Capture the cell that displays the provided text and extract its [X, Y] central coordinate. 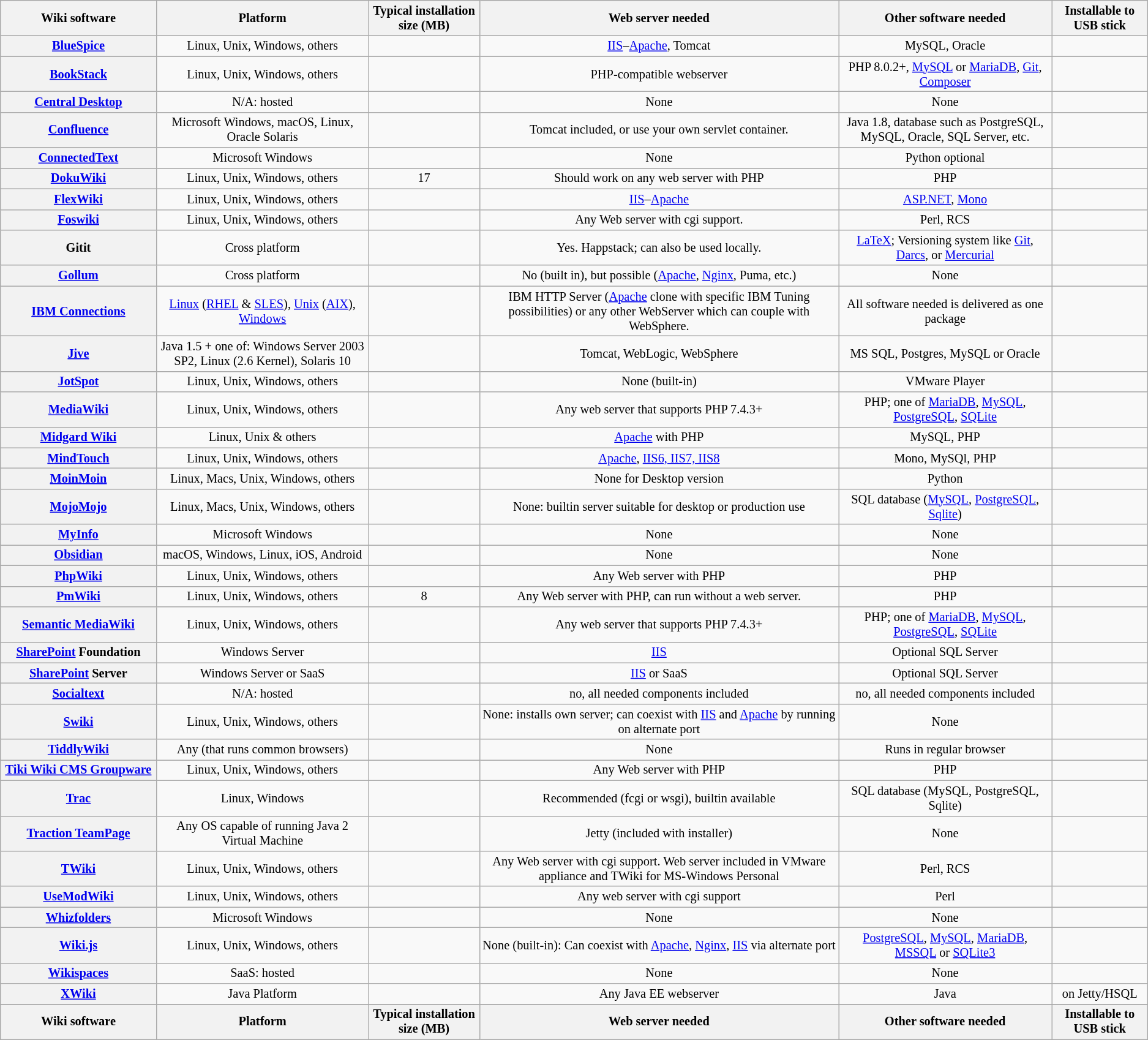
Any OS capable of running Java 2 Virtual Machine [262, 834]
Linux (RHEL & SLES), Unix (AIX), Windows [262, 311]
Runs in regular browser [945, 750]
Central Desktop [78, 102]
Midgard Wiki [78, 437]
Perl [945, 897]
JotSpot [78, 382]
Wikispaces [78, 973]
macOS, Windows, Linux, iOS, Android [262, 555]
Java 1.5 + one of: Windows Server 2003 SP2, Linux (2.6 Kernel), Solaris 10 [262, 353]
SaaS: hosted [262, 973]
DokuWiki [78, 178]
Confluence [78, 130]
Gollum [78, 276]
IIS [659, 652]
Whizfolders [78, 918]
Microsoft Windows, macOS, Linux, Oracle Solaris [262, 130]
Obsidian [78, 555]
Java 1.8, database such as PostgreSQL, MySQL, Oracle, SQL Server, etc. [945, 130]
MyInfo [78, 535]
Any Java EE webserver [659, 994]
UseModWiki [78, 897]
Tiki Wiki CMS Groupware [78, 770]
Trac [78, 798]
Jetty (included with installer) [659, 834]
PmWiki [78, 597]
PHP 8.0.2+, MySQL or MariaDB, Git, Composer [945, 74]
Swiki [78, 722]
Tomcat included, or use your own servlet container. [659, 130]
MindTouch [78, 458]
Semantic MediaWiki [78, 624]
Yes. Happstack; can also be used locally. [659, 247]
Traction TeamPage [78, 834]
Foswiki [78, 220]
SharePoint Server [78, 673]
None (built-in): Can coexist with Apache, Nginx, IIS via alternate port [659, 945]
Windows Server [262, 652]
Tomcat, WebLogic, WebSphere [659, 353]
MS SQL, Postgres, MySQL or Oracle [945, 353]
Socialtext [78, 693]
Should work on any web server with PHP [659, 178]
TiddlyWiki [78, 750]
Any Web server with PHP, can run without a web server. [659, 597]
Python [945, 478]
8 [424, 597]
17 [424, 178]
VMware Player [945, 382]
IBM Connections [78, 311]
IBM HTTP Server (Apache clone with specific IBM Tuning possibilities) or any other WebServer which can couple with WebSphere. [659, 311]
PhpWiki [78, 576]
No (built in), but possible (Apache, Nginx, Puma, etc.) [659, 276]
on Jetty/HSQL [1100, 994]
None: installs own server; can coexist with IIS and Apache by running on alternate port [659, 722]
Any web server with cgi support [659, 897]
Any (that runs common browsers) [262, 750]
None: builtin server suitable for desktop or production use [659, 507]
IIS–Apache, Tomcat [659, 46]
Recommended (fcgi or wsgi), builtin available [659, 798]
XWiki [78, 994]
PostgreSQL, MySQL, MariaDB, MSSQL or SQLite3 [945, 945]
Java Platform [262, 994]
None for Desktop version [659, 478]
Mono, MySQl, PHP [945, 458]
Jive [78, 353]
LaTeX; Versioning system like Git, Darcs, or Mercurial [945, 247]
ConnectedText [78, 158]
Linux, Windows [262, 798]
Windows Server or SaaS [262, 673]
IIS or SaaS [659, 673]
BlueSpice [78, 46]
Any Web server with cgi support. Web server included in VMware appliance and TWiki for MS-Windows Personal [659, 869]
BookStack [78, 74]
MediaWiki [78, 410]
MoinMoin [78, 478]
Apache, IIS6, IIS7, IIS8 [659, 458]
Python optional [945, 158]
IIS–Apache [659, 199]
PHP-compatible webserver [659, 74]
ASP.NET, Mono [945, 199]
MySQL, PHP [945, 437]
Java [945, 994]
FlexWiki [78, 199]
SharePoint Foundation [78, 652]
MySQL, Oracle [945, 46]
None (built-in) [659, 382]
Apache with PHP [659, 437]
Gitit [78, 247]
MojoMojo [78, 507]
TWiki [78, 869]
Linux, Unix & others [262, 437]
Any Web server with cgi support. [659, 220]
All software needed is delivered as one package [945, 311]
Wiki.js [78, 945]
